Search for the cell housing the specified text and yield its [X, Y] center coordinate. 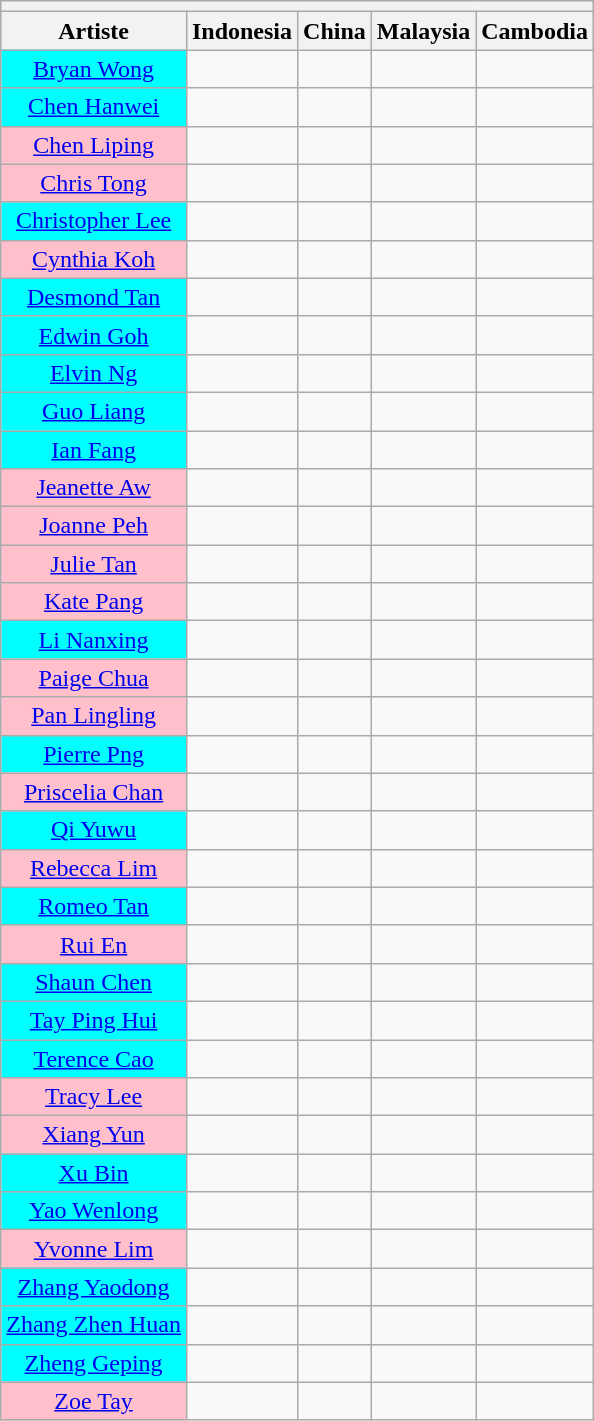
China [335, 31]
Pan Lingling [94, 716]
Rebecca Lim [94, 868]
Malaysia [423, 31]
Terence Cao [94, 1059]
Zoe Tay [94, 1401]
Qi Yuwu [94, 830]
Chen Hanwei [94, 107]
Romeo Tan [94, 906]
Julie Tan [94, 564]
Paige Chua [94, 678]
Tay Ping Hui [94, 1020]
Kate Pang [94, 602]
Pierre Png [94, 754]
Chen Liping [94, 145]
Elvin Ng [94, 373]
Joanne Peh [94, 526]
Zhang Yaodong [94, 1287]
Edwin Goh [94, 335]
Indonesia [242, 31]
Artiste [94, 31]
Xu Bin [94, 1173]
Xiang Yun [94, 1135]
Zhang Zhen Huan [94, 1325]
Bryan Wong [94, 69]
Li Nanxing [94, 640]
Yao Wenlong [94, 1211]
Rui En [94, 944]
Christopher Lee [94, 221]
Jeanette Aw [94, 488]
Chris Tong [94, 183]
Yvonne Lim [94, 1249]
Zheng Geping [94, 1363]
Cynthia Koh [94, 259]
Tracy Lee [94, 1097]
Cambodia [535, 31]
Desmond Tan [94, 297]
Guo Liang [94, 411]
Priscelia Chan [94, 792]
Ian Fang [94, 449]
Shaun Chen [94, 982]
